Provide the [x, y] coordinate of the cell's center where the given text is located.  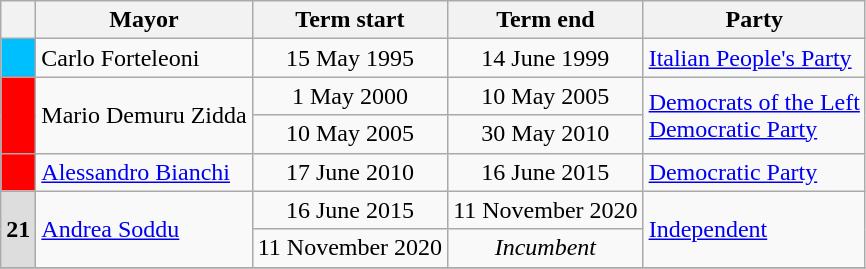
1 May 2000 [350, 96]
Incumbent [546, 248]
Alessandro Bianchi [144, 172]
Mario Demuru Zidda [144, 115]
Democrats of the LeftDemocratic Party [754, 115]
Italian People's Party [754, 58]
30 May 2010 [546, 134]
14 June 1999 [546, 58]
Carlo Forteleoni [144, 58]
Independent [754, 229]
Term start [350, 20]
Term end [546, 20]
21 [18, 229]
Andrea Soddu [144, 229]
Mayor [144, 20]
Party [754, 20]
17 June 2010 [350, 172]
15 May 1995 [350, 58]
Democratic Party [754, 172]
